Determine the [X, Y] coordinate at the center of the cell enclosing the given text.  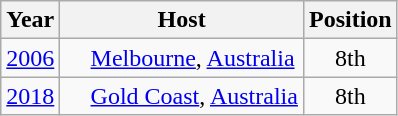
2006 [30, 58]
Gold Coast, Australia [182, 96]
Year [30, 20]
Melbourne, Australia [182, 58]
2018 [30, 96]
Position [350, 20]
Host [182, 20]
